Detect which cell encompasses the target text, then output its (x, y) center coordinate. 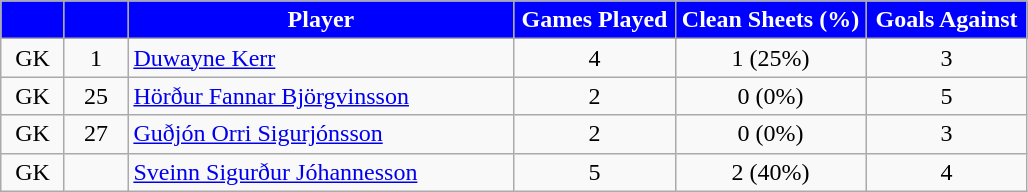
Sveinn Sigurður Jóhannesson (321, 172)
27 (96, 134)
Clean Sheets (%) (770, 20)
2 (40%) (770, 172)
1 (96, 58)
1 (25%) (770, 58)
Player (321, 20)
25 (96, 96)
Duwayne Kerr (321, 58)
Hörður Fannar Björgvinsson (321, 96)
Games Played (594, 20)
Goals Against (946, 20)
Guðjón Orri Sigurjónsson (321, 134)
